Identify which cell holds the provided text, then report its [X, Y] central coordinate. 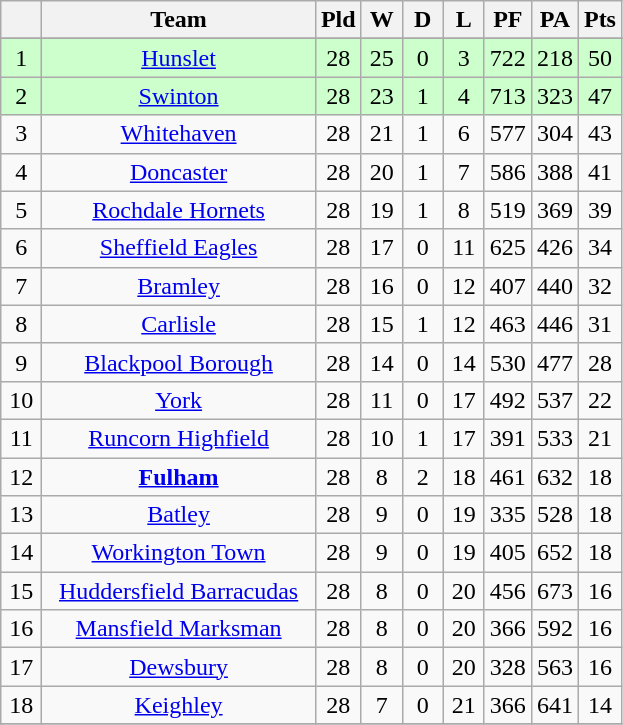
Mansfield Marksman [179, 629]
47 [600, 96]
L [464, 20]
632 [554, 477]
Pld [338, 20]
463 [508, 324]
625 [508, 248]
31 [600, 324]
328 [508, 667]
369 [554, 210]
407 [508, 286]
577 [508, 134]
Pts [600, 20]
530 [508, 362]
533 [554, 438]
Batley [179, 515]
405 [508, 553]
York [179, 400]
Team [179, 20]
446 [554, 324]
39 [600, 210]
426 [554, 248]
673 [554, 591]
722 [508, 58]
Doncaster [179, 172]
13 [22, 515]
32 [600, 286]
641 [554, 705]
Keighley [179, 705]
50 [600, 58]
41 [600, 172]
W [382, 20]
563 [554, 667]
Fulham [179, 477]
652 [554, 553]
440 [554, 286]
528 [554, 515]
Workington Town [179, 553]
Rochdale Hornets [179, 210]
Hunslet [179, 58]
477 [554, 362]
335 [508, 515]
23 [382, 96]
Runcorn Highfield [179, 438]
5 [22, 210]
34 [600, 248]
304 [554, 134]
218 [554, 58]
25 [382, 58]
Whitehaven [179, 134]
22 [600, 400]
PF [508, 20]
Sheffield Eagles [179, 248]
586 [508, 172]
Swinton [179, 96]
492 [508, 400]
461 [508, 477]
Bramley [179, 286]
PA [554, 20]
592 [554, 629]
713 [508, 96]
456 [508, 591]
43 [600, 134]
537 [554, 400]
323 [554, 96]
519 [508, 210]
Carlisle [179, 324]
388 [554, 172]
391 [508, 438]
Dewsbury [179, 667]
Huddersfield Barracudas [179, 591]
D [422, 20]
Blackpool Borough [179, 362]
